Locate the cell with the specified text and output its (X, Y) center coordinate. 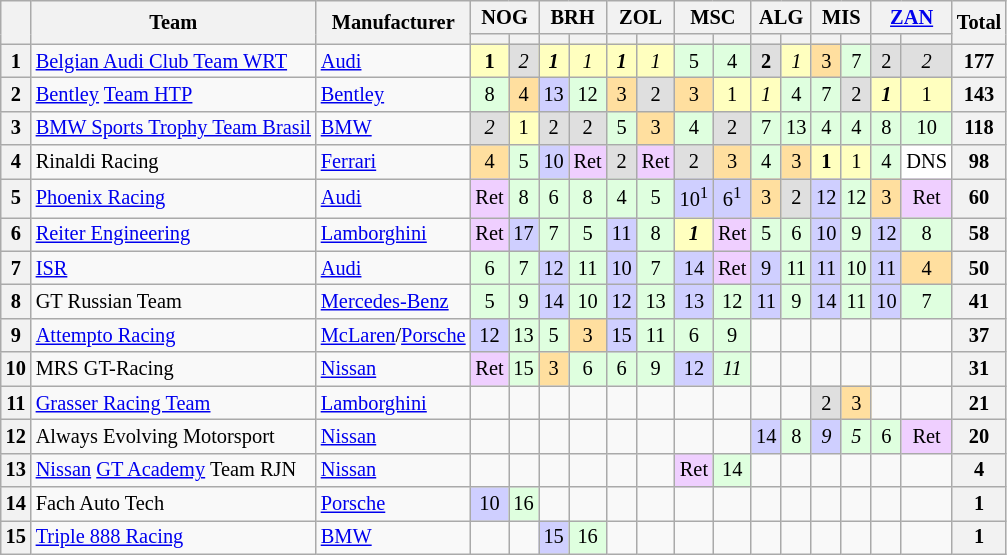
Fach Auto Tech (174, 503)
61 (732, 198)
Total (979, 22)
Ferrari (394, 162)
20 (979, 436)
21 (979, 403)
MIS (841, 17)
Always Evolving Motorsport (174, 436)
Mercedes-Benz (394, 302)
BRH (573, 17)
MSC (714, 17)
Reiter Engineering (174, 234)
Manufacturer (394, 22)
Nissan GT Academy Team RJN (174, 470)
Belgian Audi Club Team WRT (174, 61)
177 (979, 61)
58 (979, 234)
31 (979, 369)
50 (979, 268)
GT Russian Team (174, 302)
NOG (505, 17)
60 (979, 198)
Grasser Racing Team (174, 403)
118 (979, 128)
ZOL (641, 17)
101 (694, 198)
ZAN (912, 17)
Porsche (394, 503)
Triple 888 Racing (174, 537)
BMW Sports Trophy Team Brasil (174, 128)
Bentley Team HTP (174, 94)
Rinaldi Racing (174, 162)
Bentley (394, 94)
41 (979, 302)
DNS (926, 162)
McLaren/Porsche (394, 335)
Team (174, 22)
ALG (781, 17)
143 (979, 94)
Attempto Racing (174, 335)
Phoenix Racing (174, 198)
MRS GT-Racing (174, 369)
37 (979, 335)
ISR (174, 268)
98 (979, 162)
17 (523, 234)
